Output the (x, y) coordinate of the center of the cell containing the given text.  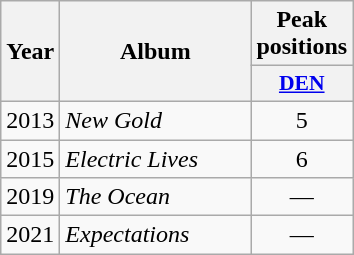
2019 (30, 197)
Year (30, 52)
Expectations (156, 235)
Electric Lives (156, 159)
2021 (30, 235)
2015 (30, 159)
Peak positions (302, 34)
6 (302, 159)
2013 (30, 120)
DEN (302, 84)
The Ocean (156, 197)
5 (302, 120)
New Gold (156, 120)
Album (156, 52)
